Locate the cell with the specified text and output its [x, y] center coordinate. 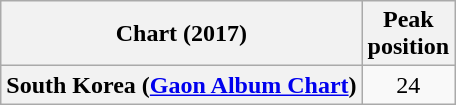
South Korea (Gaon Album Chart) [182, 85]
24 [408, 85]
Peakposition [408, 34]
Chart (2017) [182, 34]
